Provide the [x, y] coordinate of the cell's center where the given text is located.  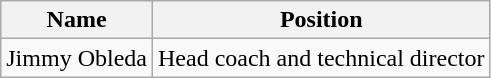
Name [77, 20]
Position [321, 20]
Head coach and technical director [321, 58]
Jimmy Obleda [77, 58]
